Determine the [X, Y] coordinate at the center of the cell enclosing the given text.  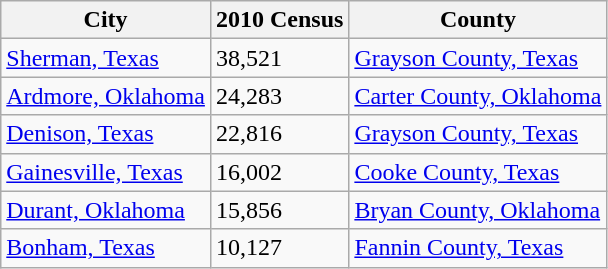
Durant, Oklahoma [106, 210]
16,002 [279, 172]
24,283 [279, 96]
Carter County, Oklahoma [478, 96]
Fannin County, Texas [478, 248]
15,856 [279, 210]
10,127 [279, 248]
Ardmore, Oklahoma [106, 96]
Bryan County, Oklahoma [478, 210]
Bonham, Texas [106, 248]
38,521 [279, 58]
22,816 [279, 134]
Cooke County, Texas [478, 172]
Sherman, Texas [106, 58]
Gainesville, Texas [106, 172]
County [478, 20]
2010 Census [279, 20]
Denison, Texas [106, 134]
City [106, 20]
